Return (X, Y) of the center of cell containing provided text 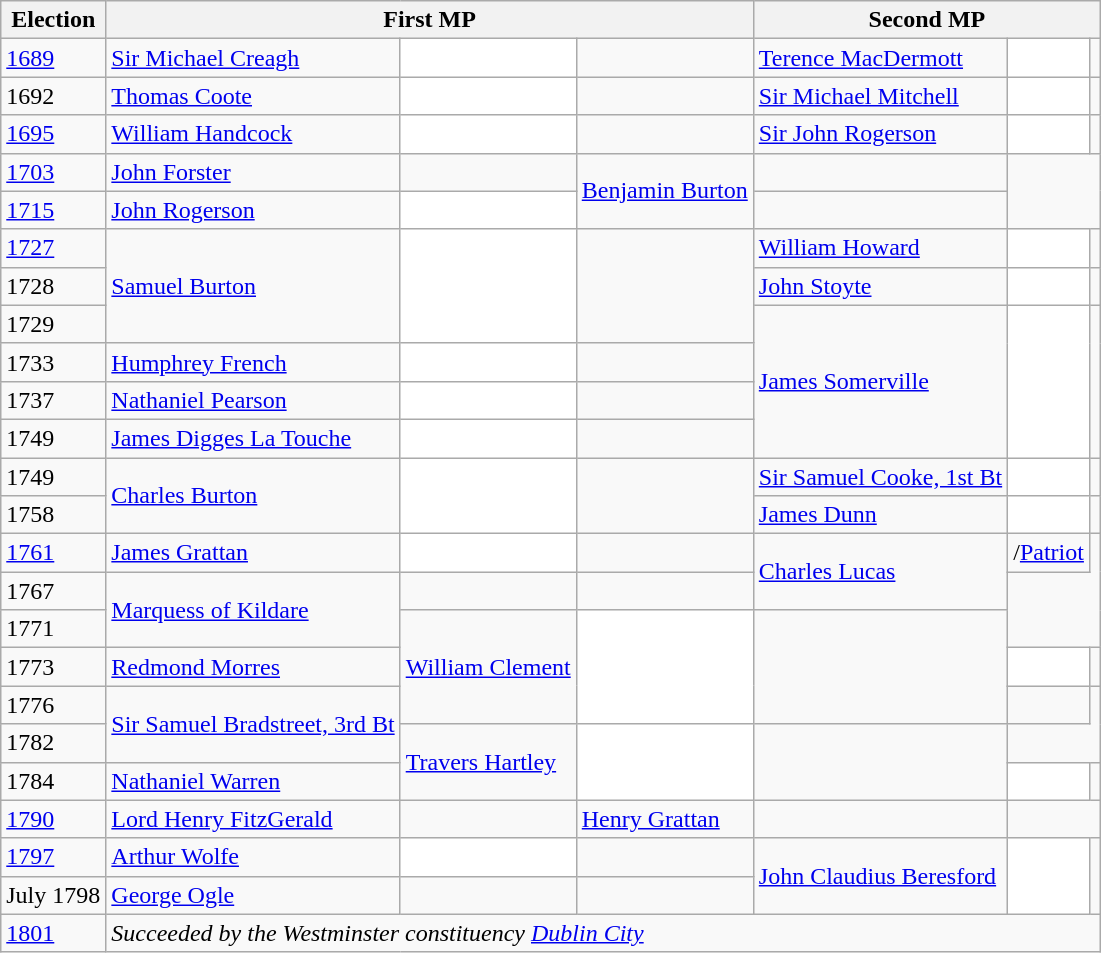
Humphrey French (253, 362)
1782 (54, 743)
Arthur Wolfe (253, 857)
James Somerville (880, 381)
George Ogle (253, 895)
John Forster (253, 172)
1771 (54, 629)
/Patriot (1049, 553)
Thomas Coote (253, 96)
1733 (54, 362)
Sir Samuel Bradstreet, 3rd Bt (253, 724)
First MP (430, 20)
John Rogerson (253, 210)
William Handcock (253, 134)
Succeeded by the Westminster constituency Dublin City (604, 933)
1776 (54, 705)
Sir Michael Mitchell (880, 96)
James Digges La Touche (253, 438)
Terence MacDermott (880, 58)
1761 (54, 553)
Redmond Morres (253, 667)
1715 (54, 210)
1758 (54, 515)
1801 (54, 933)
Nathaniel Warren (253, 781)
William Clement (488, 667)
1797 (54, 857)
1784 (54, 781)
1728 (54, 286)
1773 (54, 667)
Charles Lucas (880, 572)
1737 (54, 400)
1695 (54, 134)
William Howard (880, 248)
Marquess of Kildare (253, 610)
1727 (54, 248)
Election (54, 20)
Henry Grattan (664, 819)
Second MP (926, 20)
1767 (54, 591)
1729 (54, 324)
1689 (54, 58)
1692 (54, 96)
James Grattan (253, 553)
Benjamin Burton (664, 191)
Samuel Burton (253, 286)
Sir Michael Creagh (253, 58)
Charles Burton (253, 496)
1790 (54, 819)
Travers Hartley (488, 762)
Lord Henry FitzGerald (253, 819)
Nathaniel Pearson (253, 400)
July 1798 (54, 895)
Sir John Rogerson (880, 134)
James Dunn (880, 515)
1703 (54, 172)
Sir Samuel Cooke, 1st Bt (880, 477)
John Claudius Beresford (880, 876)
John Stoyte (880, 286)
